From the cell containing the given text, extract its center point as (x, y) coordinate. 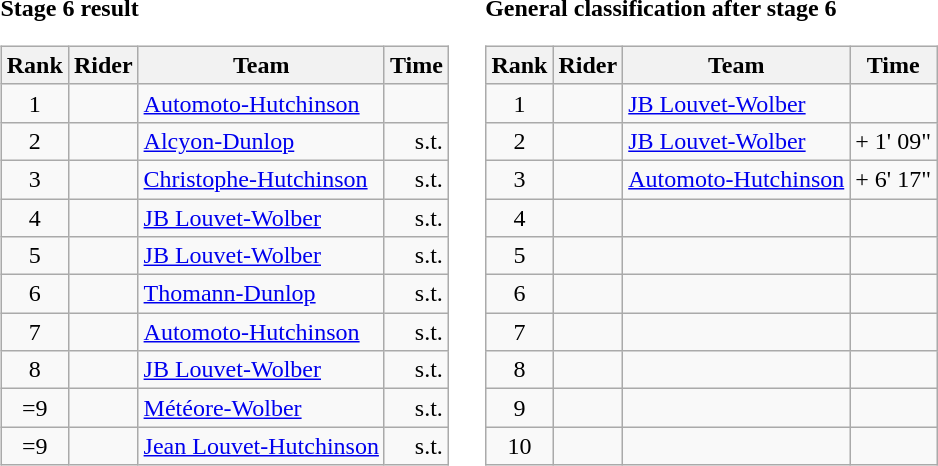
+ 6' 17" (894, 179)
Thomann-Dunlop (261, 294)
Christophe-Hutchinson (261, 179)
9 (520, 408)
Météore-Wolber (261, 408)
+ 1' 09" (894, 141)
Alcyon-Dunlop (261, 141)
Jean Louvet-Hutchinson (261, 446)
10 (520, 446)
